For the text-containing cell, return its midpoint in (X, Y) coordinate format. 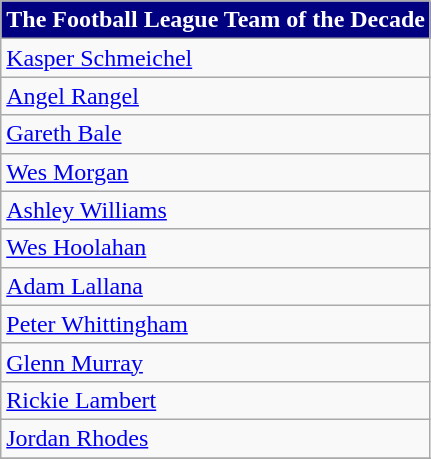
Adam Lallana (216, 286)
Wes Hoolahan (216, 248)
Wes Morgan (216, 172)
Glenn Murray (216, 362)
Peter Whittingham (216, 324)
Kasper Schmeichel (216, 58)
Angel Rangel (216, 96)
Rickie Lambert (216, 400)
Jordan Rhodes (216, 438)
The Football League Team of the Decade (216, 20)
Ashley Williams (216, 210)
Gareth Bale (216, 134)
